Find where the given text appears and provide that cell's center as [X, Y] coordinate. 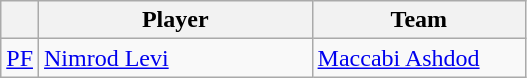
Nimrod Levi [176, 58]
Player [176, 20]
Maccabi Ashdod [419, 58]
PF [20, 58]
Team [419, 20]
